Locate the cell with the specified text and output its (X, Y) center coordinate. 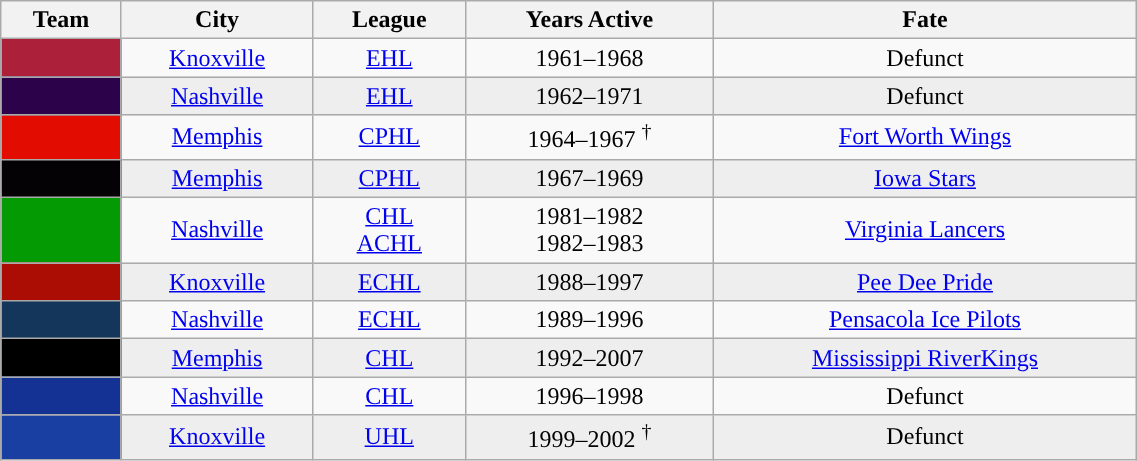
UHL (390, 438)
Pee Dee Pride (925, 282)
CHLACHL (390, 230)
Virginia Lancers (925, 230)
1964–1967 † (590, 138)
Pensacola Ice Pilots (925, 320)
League (390, 20)
Team (62, 20)
1967–1969 (590, 178)
1961–1968 (590, 58)
1996–1998 (590, 396)
Mississippi RiverKings (925, 358)
1999–2002 † (590, 438)
Fate (925, 20)
1992–2007 (590, 358)
City (216, 20)
1962–1971 (590, 96)
Fort Worth Wings (925, 138)
1981–19821982–1983 (590, 230)
Iowa Stars (925, 178)
Years Active (590, 20)
1989–1996 (590, 320)
1988–1997 (590, 282)
